For the text-containing cell, return its midpoint in [X, Y] coordinate format. 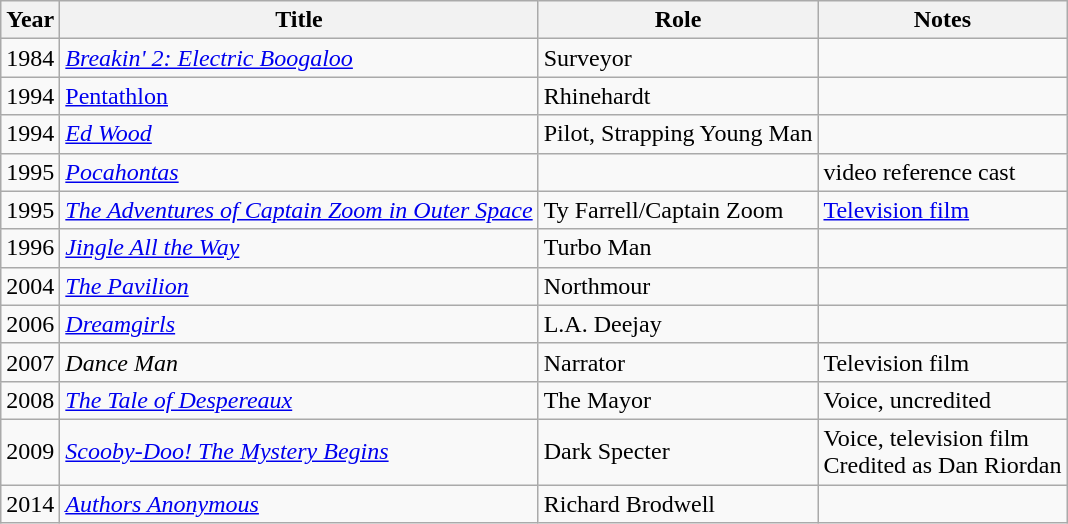
Year [30, 20]
Pocahontas [299, 172]
Surveyor [678, 58]
2006 [30, 324]
2007 [30, 362]
Authors Anonymous [299, 503]
Title [299, 20]
Turbo Man [678, 248]
1996 [30, 248]
Dance Man [299, 362]
The Tale of Despereaux [299, 400]
Narrator [678, 362]
The Adventures of Captain Zoom in Outer Space [299, 210]
Voice, television filmCredited as Dan Riordan [942, 452]
Role [678, 20]
The Mayor [678, 400]
Pilot, Strapping Young Man [678, 134]
2014 [30, 503]
L.A. Deejay [678, 324]
1984 [30, 58]
Notes [942, 20]
Ty Farrell/Captain Zoom [678, 210]
Scooby-Doo! The Mystery Begins [299, 452]
Jingle All the Way [299, 248]
Dark Specter [678, 452]
Breakin' 2: Electric Boogaloo [299, 58]
2004 [30, 286]
Northmour [678, 286]
Richard Brodwell [678, 503]
Pentathlon [299, 96]
Dreamgirls [299, 324]
2008 [30, 400]
video reference cast [942, 172]
Rhinehardt [678, 96]
The Pavilion [299, 286]
2009 [30, 452]
Ed Wood [299, 134]
Voice, uncredited [942, 400]
